Find where the given text appears and provide that cell's center as (x, y) coordinate. 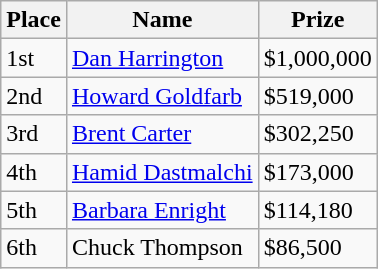
Prize (318, 20)
Place (34, 20)
Hamid Dastmalchi (162, 172)
3rd (34, 134)
5th (34, 210)
2nd (34, 96)
1st (34, 58)
$302,250 (318, 134)
$86,500 (318, 248)
Dan Harrington (162, 58)
4th (34, 172)
Barbara Enright (162, 210)
$1,000,000 (318, 58)
Howard Goldfarb (162, 96)
Brent Carter (162, 134)
$114,180 (318, 210)
6th (34, 248)
$173,000 (318, 172)
$519,000 (318, 96)
Name (162, 20)
Chuck Thompson (162, 248)
